Extract the (X, Y) coordinate from the center of the cell holding the provided text.  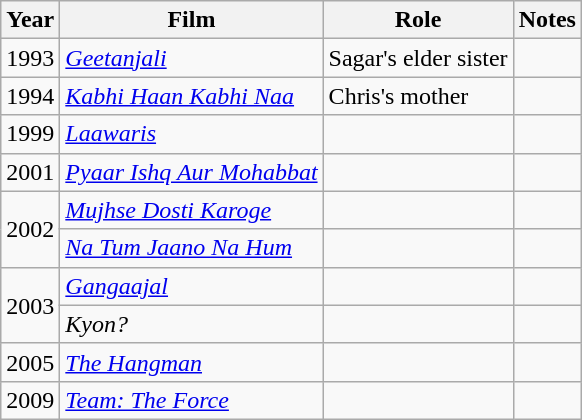
Film (192, 20)
Na Tum Jaano Na Hum (192, 248)
Role (418, 20)
2009 (30, 400)
2003 (30, 305)
Pyaar Ishq Aur Mohabbat (192, 172)
Mujhse Dosti Karoge (192, 210)
Gangaajal (192, 286)
2001 (30, 172)
2005 (30, 362)
1993 (30, 58)
Kyon? (192, 324)
Geetanjali (192, 58)
Chris's mother (418, 96)
1994 (30, 96)
The Hangman (192, 362)
Year (30, 20)
Team: The Force (192, 400)
Laawaris (192, 134)
1999 (30, 134)
Kabhi Haan Kabhi Naa (192, 96)
Sagar's elder sister (418, 58)
Notes (547, 20)
2002 (30, 229)
